Return the (x, y) coordinate for the center point of the cell that contains the specified text.  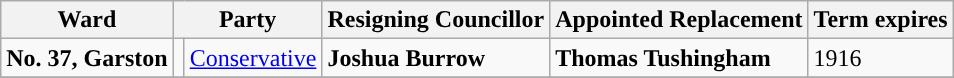
Thomas Tushingham (679, 58)
Term expires (880, 20)
Appointed Replacement (679, 20)
Resigning Councillor (436, 20)
Conservative (253, 58)
1916 (880, 58)
Ward (87, 20)
No. 37, Garston (87, 58)
Joshua Burrow (436, 58)
Party (248, 20)
